Capture the cell that displays the provided text and extract its [X, Y] central coordinate. 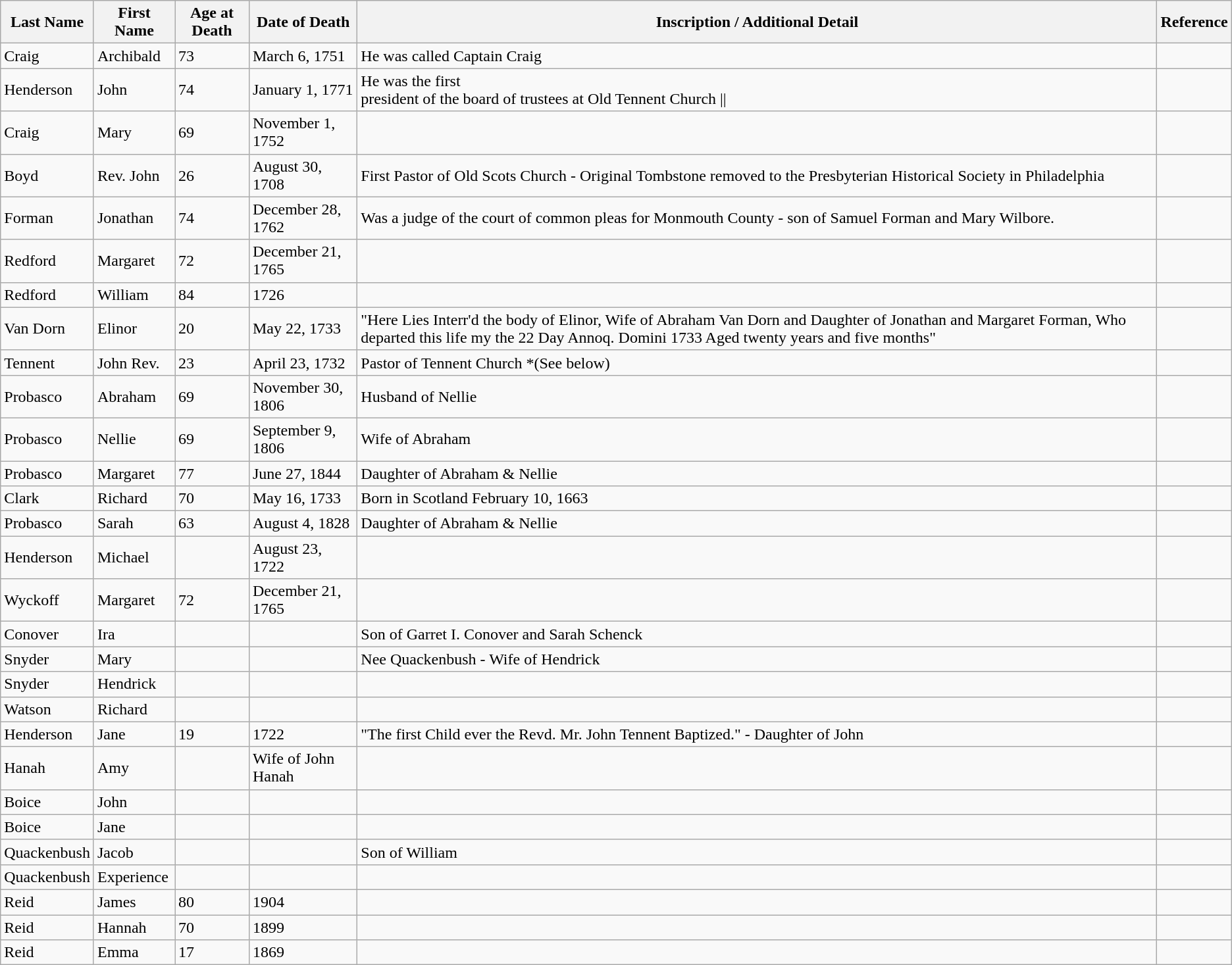
1869 [303, 953]
Wife of Abraham [757, 439]
First Name [134, 22]
19 [212, 734]
Hannah [134, 927]
Hanah [47, 768]
Sarah [134, 524]
Conover [47, 634]
August 4, 1828 [303, 524]
Ira [134, 634]
Emma [134, 953]
March 6, 1751 [303, 56]
August 30, 1708 [303, 175]
Son of Garret I. Conover and Sarah Schenck [757, 634]
Jacob [134, 852]
Nee Quackenbush - Wife of Hendrick [757, 659]
John Rev. [134, 362]
Wife of John Hanah [303, 768]
Rev. John [134, 175]
Last Name [47, 22]
1722 [303, 734]
Archibald [134, 56]
77 [212, 473]
Reference [1194, 22]
Hendrick [134, 684]
Jonathan [134, 218]
Wyckoff [47, 600]
1904 [303, 902]
Forman [47, 218]
Was a judge of the court of common pleas for Monmouth County - son of Samuel Forman and Mary Wilbore. [757, 218]
December 28, 1762 [303, 218]
Born in Scotland February 10, 1663 [757, 499]
May 16, 1733 [303, 499]
Nellie [134, 439]
Experience [134, 877]
17 [212, 953]
June 27, 1844 [303, 473]
He was called Captain Craig [757, 56]
73 [212, 56]
23 [212, 362]
He was the firstpresident of the board of trustees at Old Tennent Church || [757, 89]
April 23, 1732 [303, 362]
May 22, 1733 [303, 329]
November 1, 1752 [303, 133]
Husband of Nellie [757, 396]
Date of Death [303, 22]
26 [212, 175]
Watson [47, 709]
84 [212, 295]
Inscription / Additional Detail [757, 22]
1726 [303, 295]
Abraham [134, 396]
20 [212, 329]
Amy [134, 768]
Age at Death [212, 22]
80 [212, 902]
Michael [134, 558]
Elinor [134, 329]
Tennent [47, 362]
November 30, 1806 [303, 396]
August 23, 1722 [303, 558]
William [134, 295]
Van Dorn [47, 329]
Pastor of Tennent Church *(See below) [757, 362]
63 [212, 524]
"The first Child ever the Revd. Mr. John Tennent Baptized." - Daughter of John [757, 734]
January 1, 1771 [303, 89]
First Pastor of Old Scots Church - Original Tombstone removed to the Presbyterian Historical Society in Philadelphia [757, 175]
1899 [303, 927]
James [134, 902]
Son of William [757, 852]
September 9, 1806 [303, 439]
Boyd [47, 175]
Clark [47, 499]
